Extract the (x, y) coordinate from the center of the cell holding the provided text.  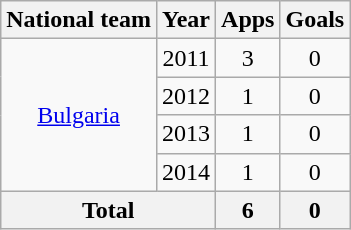
Bulgaria (79, 115)
2011 (186, 58)
2013 (186, 134)
Total (108, 210)
6 (248, 210)
3 (248, 58)
2012 (186, 96)
Goals (315, 20)
Year (186, 20)
2014 (186, 172)
National team (79, 20)
Apps (248, 20)
